For the text-containing cell, return its midpoint in (X, Y) coordinate format. 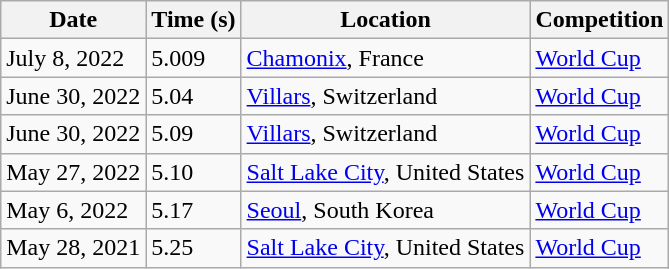
Date (74, 20)
May 6, 2022 (74, 210)
Location (386, 20)
May 27, 2022 (74, 172)
5.04 (194, 96)
May 28, 2021 (74, 248)
5.25 (194, 248)
5.17 (194, 210)
5.009 (194, 58)
Time (s) (194, 20)
Competition (600, 20)
Chamonix, France (386, 58)
Seoul, South Korea (386, 210)
5.10 (194, 172)
July 8, 2022 (74, 58)
5.09 (194, 134)
